Detect which cell encompasses the target text, then output its [X, Y] center coordinate. 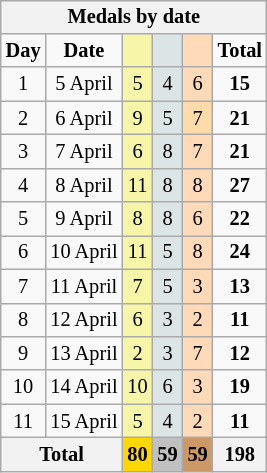
8 April [84, 185]
7 April [84, 152]
80 [137, 455]
1 [24, 84]
Medals by date [134, 17]
24 [240, 253]
Date [84, 51]
13 April [84, 354]
12 April [84, 320]
11 April [84, 286]
15 April [84, 421]
10 April [84, 253]
5 April [84, 84]
6 April [84, 118]
9 April [84, 219]
27 [240, 185]
15 [240, 84]
19 [240, 387]
12 [240, 354]
14 April [84, 387]
22 [240, 219]
198 [240, 455]
13 [240, 286]
Day [24, 51]
